Search for the cell housing the specified text and yield its [X, Y] center coordinate. 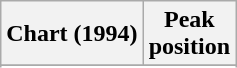
Chart (1994) [72, 34]
Peakposition [189, 34]
